Search for the cell housing the specified text and yield its (X, Y) center coordinate. 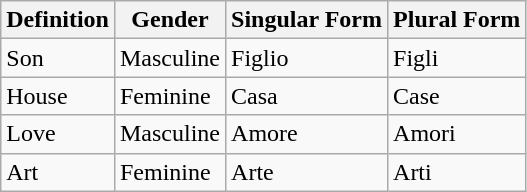
Amori (457, 134)
Love (58, 134)
Art (58, 172)
Definition (58, 20)
Case (457, 96)
Gender (170, 20)
Arte (307, 172)
Casa (307, 96)
Singular Form (307, 20)
Figlio (307, 58)
Plural Form (457, 20)
House (58, 96)
Arti (457, 172)
Amore (307, 134)
Figli (457, 58)
Son (58, 58)
